Detect which cell encompasses the target text, then output its [x, y] center coordinate. 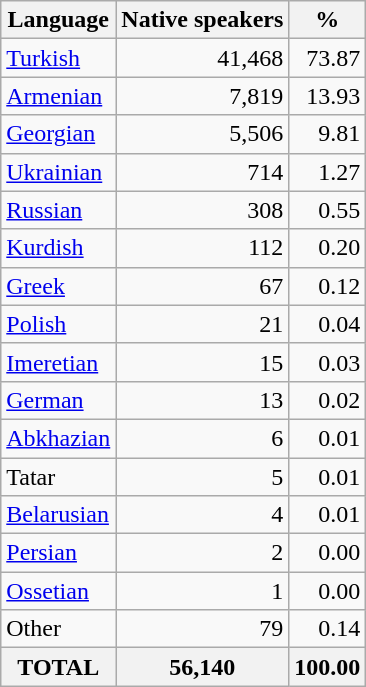
0.20 [328, 248]
21 [202, 324]
Persian [58, 553]
% [328, 20]
Tatar [58, 477]
5,506 [202, 134]
TOTAL [58, 667]
Greek [58, 286]
9.81 [328, 134]
Ossetian [58, 591]
0.12 [328, 286]
Imeretian [58, 362]
Belarusian [58, 515]
112 [202, 248]
5 [202, 477]
0.55 [328, 210]
0.14 [328, 629]
Russian [58, 210]
Ukrainian [58, 172]
1.27 [328, 172]
308 [202, 210]
Armenian [58, 96]
0.02 [328, 400]
100.00 [328, 667]
73.87 [328, 58]
Language [58, 20]
7,819 [202, 96]
4 [202, 515]
714 [202, 172]
Abkhazian [58, 438]
Kurdish [58, 248]
Native speakers [202, 20]
2 [202, 553]
15 [202, 362]
41,468 [202, 58]
13.93 [328, 96]
56,140 [202, 667]
79 [202, 629]
Other [58, 629]
13 [202, 400]
67 [202, 286]
0.03 [328, 362]
Polish [58, 324]
0.04 [328, 324]
German [58, 400]
Turkish [58, 58]
Georgian [58, 134]
1 [202, 591]
6 [202, 438]
